Return [X, Y] of the center of cell containing provided text 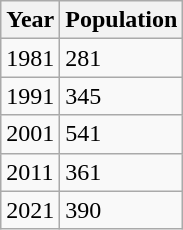
Population [122, 20]
1981 [30, 58]
Year [30, 20]
390 [122, 210]
1991 [30, 96]
281 [122, 58]
345 [122, 96]
2011 [30, 172]
2001 [30, 134]
2021 [30, 210]
541 [122, 134]
361 [122, 172]
